Detect which cell encompasses the target text, then output its [x, y] center coordinate. 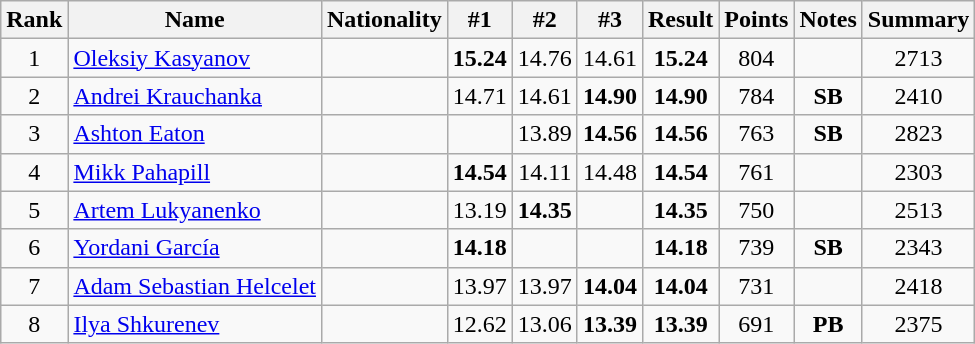
2343 [918, 248]
3 [34, 134]
Ashton Eaton [195, 134]
7 [34, 286]
739 [756, 248]
763 [756, 134]
14.11 [544, 172]
6 [34, 248]
Rank [34, 20]
2823 [918, 134]
Yordani García [195, 248]
Ilya Shkurenev [195, 324]
Summary [918, 20]
5 [34, 210]
Adam Sebastian Helcelet [195, 286]
2303 [918, 172]
13.89 [544, 134]
Name [195, 20]
731 [756, 286]
Points [756, 20]
784 [756, 96]
1 [34, 58]
Result [680, 20]
14.76 [544, 58]
#1 [480, 20]
2513 [918, 210]
13.19 [480, 210]
Nationality [384, 20]
750 [756, 210]
#3 [610, 20]
Notes [828, 20]
691 [756, 324]
761 [756, 172]
Mikk Pahapill [195, 172]
13.06 [544, 324]
2418 [918, 286]
#2 [544, 20]
Artem Lukyanenko [195, 210]
Andrei Krauchanka [195, 96]
804 [756, 58]
14.71 [480, 96]
8 [34, 324]
12.62 [480, 324]
2410 [918, 96]
PB [828, 324]
2 [34, 96]
Oleksiy Kasyanov [195, 58]
2375 [918, 324]
4 [34, 172]
2713 [918, 58]
14.48 [610, 172]
